Detect which cell encompasses the target text, then output its [x, y] center coordinate. 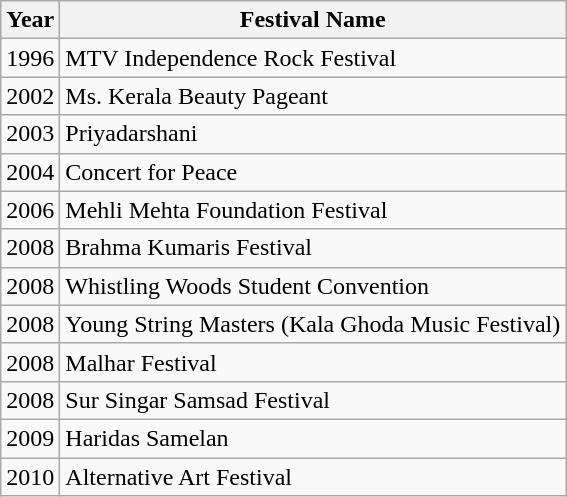
Festival Name [313, 20]
Priyadarshani [313, 134]
Sur Singar Samsad Festival [313, 400]
Alternative Art Festival [313, 477]
2002 [30, 96]
Whistling Woods Student Convention [313, 286]
2006 [30, 210]
MTV Independence Rock Festival [313, 58]
Concert for Peace [313, 172]
1996 [30, 58]
Brahma Kumaris Festival [313, 248]
Young String Masters (Kala Ghoda Music Festival) [313, 324]
Haridas Samelan [313, 438]
2010 [30, 477]
Ms. Kerala Beauty Pageant [313, 96]
Year [30, 20]
2004 [30, 172]
Malhar Festival [313, 362]
Mehli Mehta Foundation Festival [313, 210]
2009 [30, 438]
2003 [30, 134]
